Search for the cell housing the specified text and yield its [x, y] center coordinate. 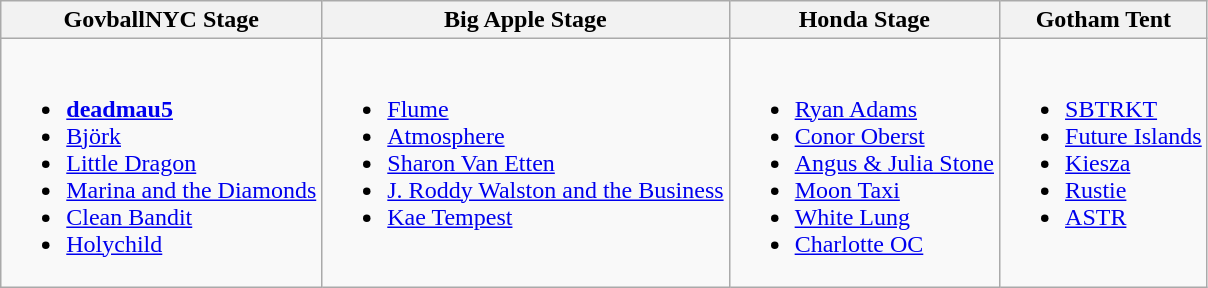
Big Apple Stage [526, 20]
Ryan AdamsConor OberstAngus & Julia StoneMoon TaxiWhite LungCharlotte OC [864, 163]
Honda Stage [864, 20]
SBTRKTFuture IslandsKieszaRustieASTR [1104, 163]
FlumeAtmosphereSharon Van EttenJ. Roddy Walston and the BusinessKae Tempest [526, 163]
deadmau5BjörkLittle DragonMarina and the DiamondsClean BanditHolychild [162, 163]
GovballNYC Stage [162, 20]
Gotham Tent [1104, 20]
